Search for the cell housing the specified text and yield its [X, Y] center coordinate. 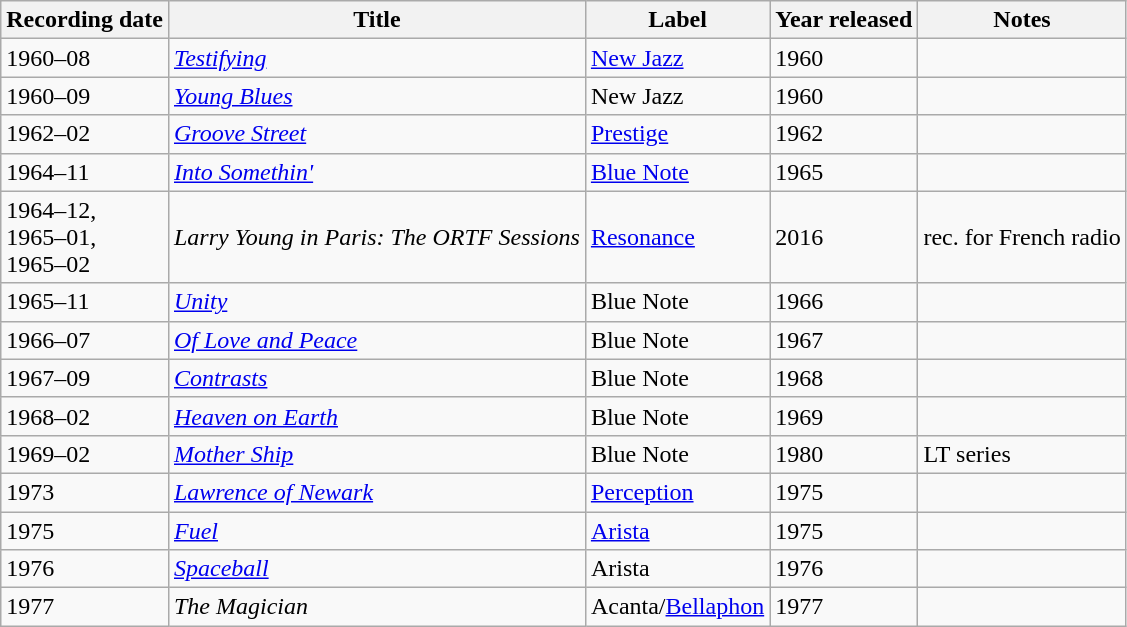
1967–09 [85, 378]
Label [677, 20]
rec. for French radio [1022, 237]
1962–02 [85, 134]
1960–08 [85, 58]
Notes [1022, 20]
1964–12,1965–01,1965–02 [85, 237]
1960–09 [85, 96]
Title [376, 20]
1967 [844, 340]
1962 [844, 134]
Unity [376, 302]
1966 [844, 302]
1968 [844, 378]
Heaven on Earth [376, 416]
Acanta/Bellaphon [677, 607]
Contrasts [376, 378]
1966–07 [85, 340]
Year released [844, 20]
Testifying [376, 58]
Larry Young in Paris: The ORTF Sessions [376, 237]
1968–02 [85, 416]
1965 [844, 172]
Perception [677, 492]
Prestige [677, 134]
Into Somethin' [376, 172]
Of Love and Peace [376, 340]
Lawrence of Newark [376, 492]
Fuel [376, 531]
Groove Street [376, 134]
1964–11 [85, 172]
Mother Ship [376, 454]
Resonance [677, 237]
LT series [1022, 454]
1965–11 [85, 302]
1973 [85, 492]
Recording date [85, 20]
The Magician [376, 607]
2016 [844, 237]
Young Blues [376, 96]
1969–02 [85, 454]
1980 [844, 454]
Spaceball [376, 569]
1969 [844, 416]
